Extract the (x, y) coordinate from the center of the cell holding the provided text.  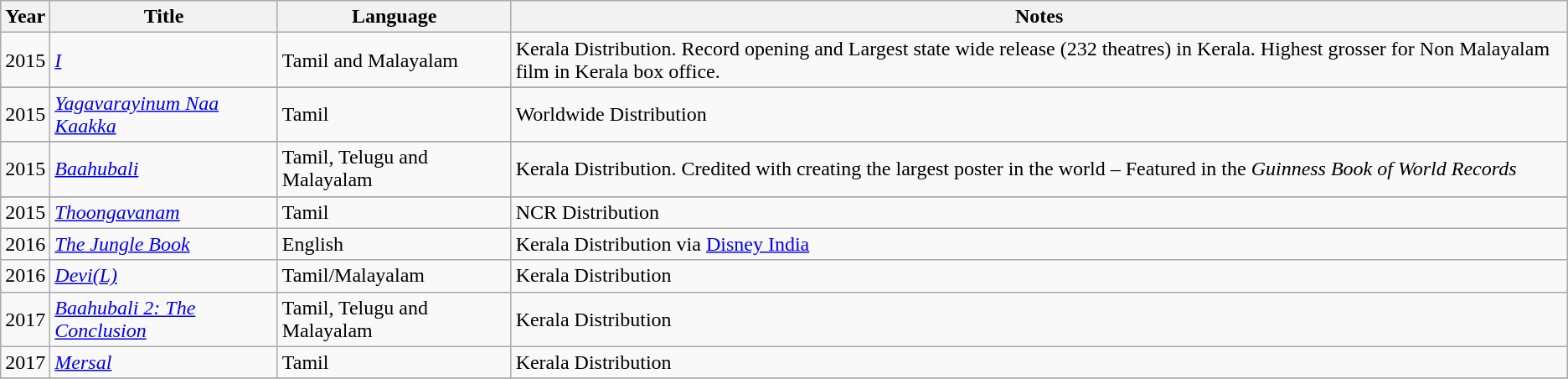
NCR Distribution (1039, 212)
Kerala Distribution. Credited with creating the largest poster in the world – Featured in the Guinness Book of World Records (1039, 169)
Devi(L) (164, 276)
Notes (1039, 17)
Yagavarayinum Naa Kaakka (164, 114)
Title (164, 17)
Tamil and Malayalam (394, 60)
English (394, 244)
Mersal (164, 362)
Kerala Distribution via Disney India (1039, 244)
Thoongavanam (164, 212)
Language (394, 17)
Baahubali (164, 169)
Baahubali 2: The Conclusion (164, 319)
I (164, 60)
The Jungle Book (164, 244)
Tamil/Malayalam (394, 276)
Worldwide Distribution (1039, 114)
Year (25, 17)
